Detect which cell encompasses the target text, then output its [X, Y] center coordinate. 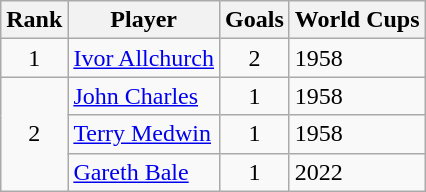
2022 [357, 172]
Goals [255, 20]
Ivor Allchurch [144, 58]
John Charles [144, 96]
Gareth Bale [144, 172]
Terry Medwin [144, 134]
Player [144, 20]
World Cups [357, 20]
Rank [34, 20]
